Output the [X, Y] coordinate of the center of the cell containing the given text.  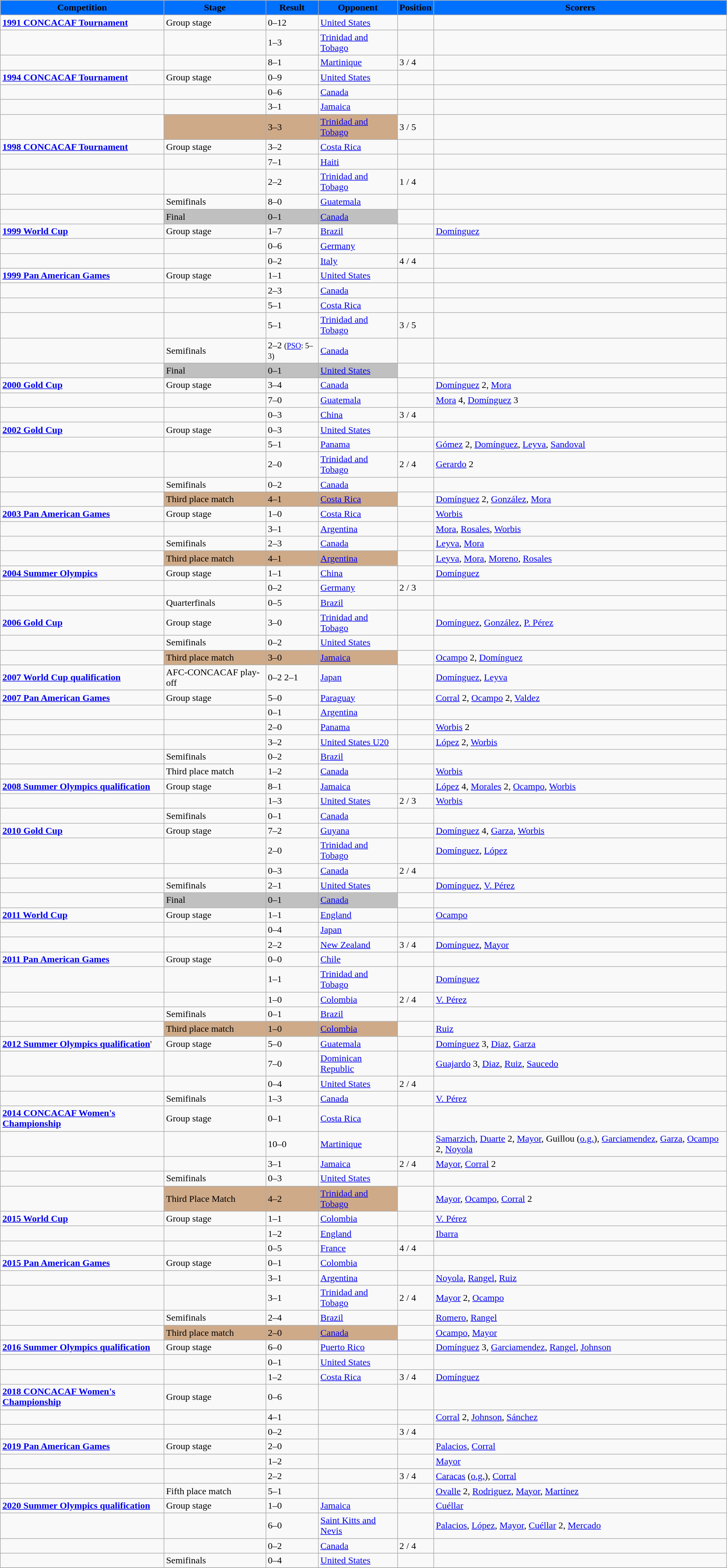
Gerardo 2 [580, 464]
Haiti [358, 162]
Mayor, Corral 2 [580, 1164]
Domínguez 4, Garza, Worbis [580, 831]
Leyva, Mora [580, 544]
2–1 [292, 885]
Puerto Rico [358, 1347]
Stage [215, 8]
Domínguez 3, Garciamendez, Rangel, Johnson [580, 1347]
Caracas (o.g.), Corral [580, 1476]
2004 Summer Olympics [82, 573]
2015 World Cup [82, 1219]
Domínguez, V. Pérez [580, 885]
0–12 [292, 23]
2011 Pan American Games [82, 959]
1991 CONCACAF Tournament [82, 23]
Competition [82, 8]
10–0 [292, 1144]
2012 Summer Olympics qualification' [82, 1044]
4–2 [292, 1198]
2016 Summer Olympics qualification [82, 1347]
2008 Summer Olympics qualification [82, 786]
France [358, 1248]
2–2 (PSO: 5–3) [292, 350]
Domínguez 3, Diaz, Garza [580, 1044]
Ibarra [580, 1233]
Noyola, Rangel, Ruiz [580, 1278]
1999 World Cup [82, 231]
Domínguez 2, Mora [580, 385]
Saint Kitts and Nevis [358, 1525]
New Zealand [358, 944]
López 2, Worbis [580, 742]
2018 CONCACAF Women's Championship [82, 1397]
Domínguez, González, P. Pérez [580, 623]
8–0 [292, 202]
Ruiz [580, 1029]
Paraguay [358, 697]
1999 Pan American Games [82, 276]
Samarzich, Duarte 2, Mayor, Guillou (o.g.), Garciamendez, Garza, Ocampo 2, Noyola [580, 1144]
Chile [358, 959]
Ocampo, Mayor [580, 1333]
Third Place Match [215, 1198]
2007 World Cup qualification [82, 677]
2006 Gold Cup [82, 623]
7–1 [292, 162]
2011 World Cup [82, 915]
3–3 [292, 127]
2014 CONCACAF Women's Championship [82, 1118]
1998 CONCACAF Tournament [82, 147]
AFC-CONCACAF play-off [215, 677]
Romero, Rangel [580, 1318]
2000 Gold Cup [82, 385]
Mayor 2, Ocampo [580, 1298]
Worbis 2 [580, 727]
7–2 [292, 831]
Result [292, 8]
Ovalle 2, Rodriguez, Mayor, Martínez [580, 1491]
Palacios, Corral [580, 1446]
United States U20 [358, 742]
Mora, Rosales, Worbis [580, 529]
Domínguez 2, González, Mora [580, 499]
2020 Summer Olympics qualification [82, 1505]
1 / 4 [416, 182]
2010 Gold Cup [82, 831]
Domínguez, Leyva [580, 677]
Ocampo [580, 915]
2015 Pan American Games [82, 1263]
Palacios, López, Mayor, Cuéllar 2, Mercado [580, 1525]
Guajardo 3, Diaz, Ruiz, Saucedo [580, 1064]
Gómez 2, Domínguez, Leyva, Sandoval [580, 444]
Guyana [358, 831]
Quarterfinals [215, 603]
0–0 [292, 959]
Domínguez, Mayor [580, 944]
Position [416, 8]
Cuéllar [580, 1505]
Corral 2, Ocampo 2, Valdez [580, 697]
Scorers [580, 8]
2019 Pan American Games [82, 1446]
Italy [358, 261]
2–4 [292, 1318]
Corral 2, Johnson, Sánchez [580, 1417]
2007 Pan American Games [82, 697]
Ocampo 2, Domínguez [580, 657]
2002 Gold Cup [82, 429]
Opponent [358, 8]
1994 CONCACAF Tournament [82, 77]
0–2 2–1 [292, 677]
3–4 [292, 385]
López 4, Morales 2, Ocampo, Worbis [580, 786]
0–9 [292, 77]
Dominican Republic [358, 1064]
Leyva, Mora, Moreno, Rosales [580, 558]
Domínguez, López [580, 850]
Mayor, Ocampo, Corral 2 [580, 1198]
2003 Pan American Games [82, 514]
Mora 4, Domínguez 3 [580, 400]
Mayor [580, 1461]
Fifth place match [215, 1491]
1–7 [292, 231]
